For the text-containing cell, return its midpoint in [x, y] coordinate format. 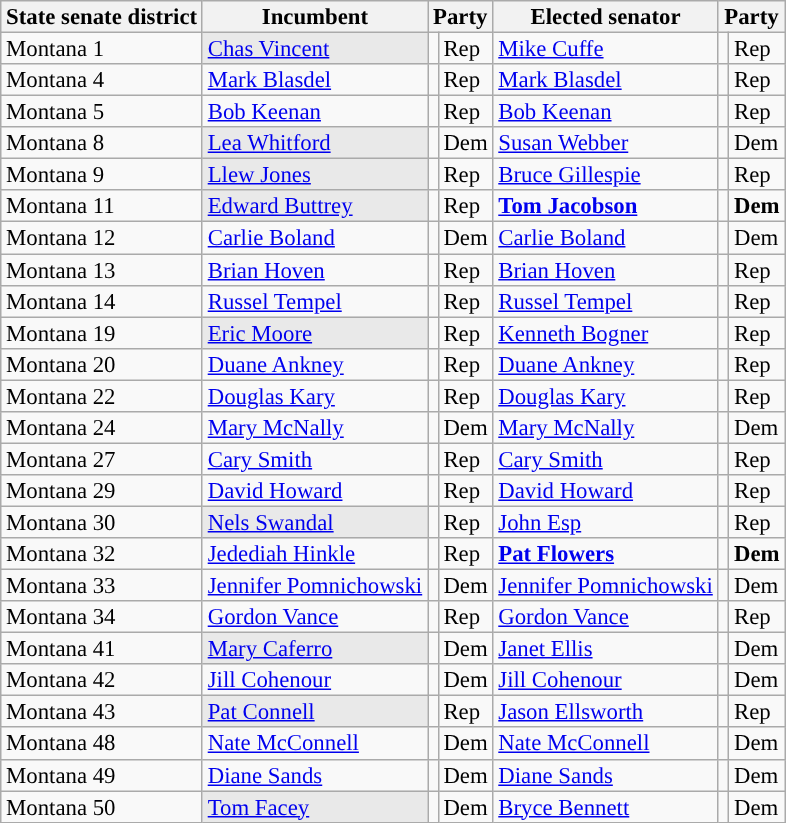
Lea Whitford [314, 143]
Montana 14 [102, 301]
Montana 8 [102, 143]
Montana 11 [102, 206]
Montana 1 [102, 49]
Bryce Bennett [606, 807]
Montana 9 [102, 175]
Montana 29 [102, 491]
Pat Connell [314, 712]
Mike Cuffe [606, 49]
State senate district [102, 17]
Jedediah Hinkle [314, 554]
Jason Ellsworth [606, 712]
Llew Jones [314, 175]
Bruce Gillespie [606, 175]
Montana 5 [102, 112]
Montana 41 [102, 649]
Tom Facey [314, 807]
John Esp [606, 522]
Incumbent [314, 17]
Montana 19 [102, 333]
Tom Jacobson [606, 206]
Montana 43 [102, 712]
Janet Ellis [606, 649]
Montana 27 [102, 459]
Montana 20 [102, 364]
Susan Webber [606, 143]
Montana 4 [102, 80]
Kenneth Bogner [606, 333]
Montana 24 [102, 428]
Elected senator [606, 17]
Mary Caferro [314, 649]
Montana 50 [102, 807]
Nels Swandal [314, 522]
Pat Flowers [606, 554]
Edward Buttrey [314, 206]
Montana 33 [102, 586]
Montana 34 [102, 617]
Montana 32 [102, 554]
Montana 22 [102, 396]
Chas Vincent [314, 49]
Montana 42 [102, 680]
Montana 13 [102, 270]
Montana 12 [102, 238]
Eric Moore [314, 333]
Montana 49 [102, 775]
Montana 30 [102, 522]
Montana 48 [102, 744]
